Find where the given text appears and provide that cell's center as [x, y] coordinate. 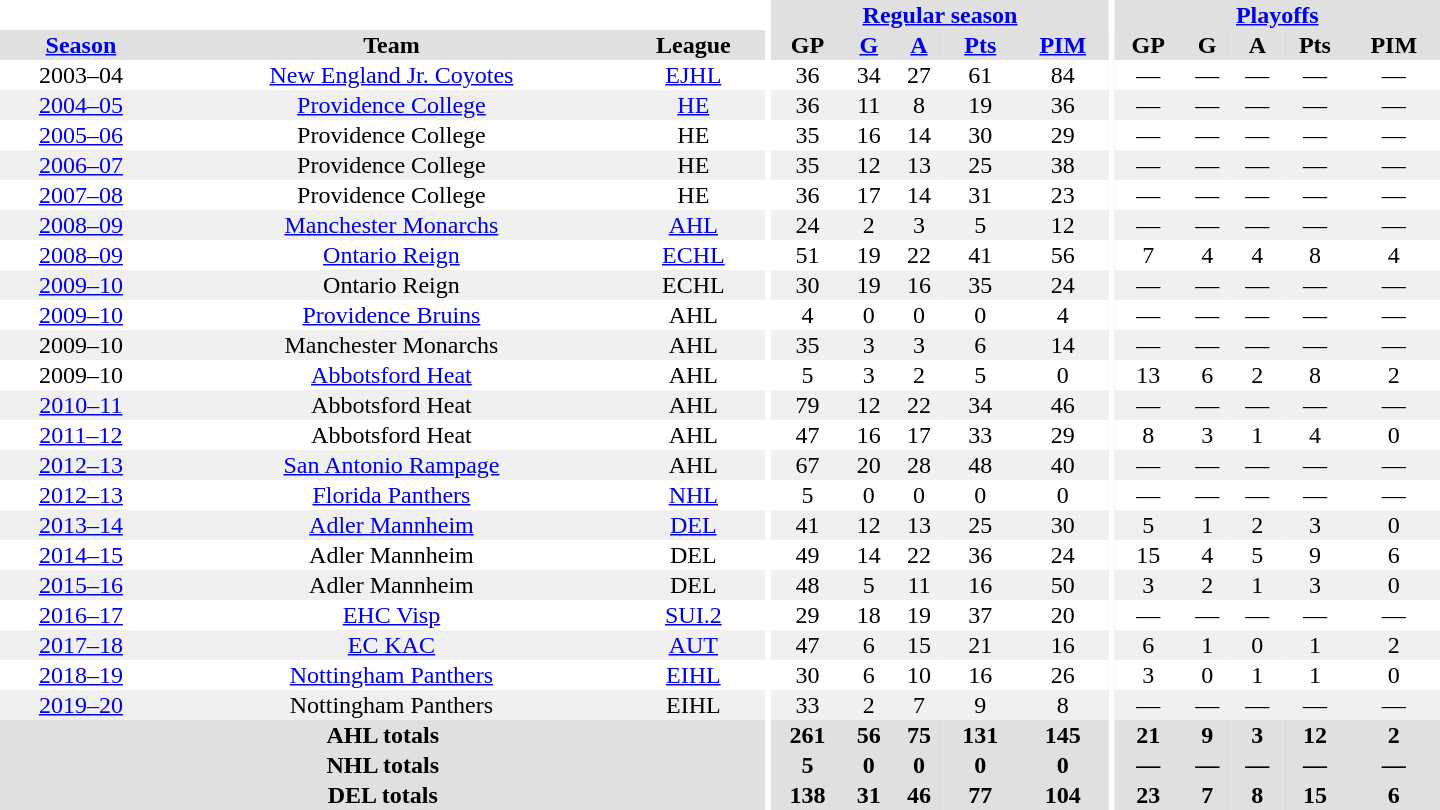
67 [808, 465]
2011–12 [81, 435]
2019–20 [81, 705]
27 [919, 75]
50 [1063, 585]
261 [808, 735]
2004–05 [81, 105]
18 [869, 615]
AUT [693, 645]
New England Jr. Coyotes [392, 75]
Season [81, 45]
SUI.2 [693, 615]
75 [919, 735]
Team [392, 45]
28 [919, 465]
37 [980, 615]
61 [980, 75]
2013–14 [81, 525]
2003–04 [81, 75]
77 [980, 795]
104 [1063, 795]
San Antonio Rampage [392, 465]
NHL totals [383, 765]
2005–06 [81, 135]
Florida Panthers [392, 495]
2015–16 [81, 585]
26 [1063, 675]
EHC Visp [392, 615]
Regular season [940, 15]
84 [1063, 75]
40 [1063, 465]
51 [808, 255]
EJHL [693, 75]
10 [919, 675]
79 [808, 405]
138 [808, 795]
2014–15 [81, 555]
AHL totals [383, 735]
2010–11 [81, 405]
38 [1063, 165]
49 [808, 555]
NHL [693, 495]
2006–07 [81, 165]
DEL totals [383, 795]
EC KAC [392, 645]
131 [980, 735]
League [693, 45]
Providence Bruins [392, 315]
145 [1063, 735]
Playoffs [1277, 15]
2007–08 [81, 195]
2017–18 [81, 645]
2016–17 [81, 615]
2018–19 [81, 675]
